Detect which cell encompasses the target text, then output its [x, y] center coordinate. 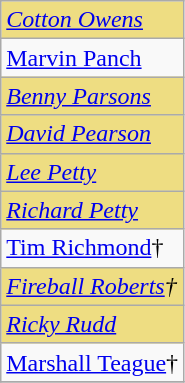
Fireball Roberts† [92, 286]
Lee Petty [92, 172]
Richard Petty [92, 210]
Marvin Panch [92, 58]
Tim Richmond† [92, 248]
Marshall Teague† [92, 362]
Benny Parsons [92, 96]
Cotton Owens [92, 20]
Ricky Rudd [92, 324]
David Pearson [92, 134]
